Detect which cell encompasses the target text, then output its [X, Y] center coordinate. 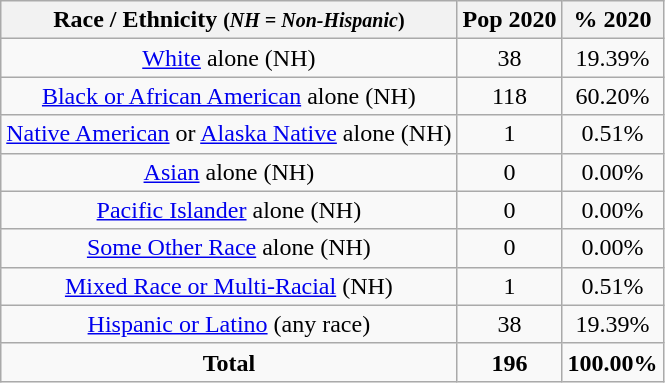
Some Other Race alone (NH) [229, 248]
Black or African American alone (NH) [229, 96]
Total [229, 362]
100.00% [612, 362]
Pacific Islander alone (NH) [229, 210]
Asian alone (NH) [229, 172]
% 2020 [612, 20]
196 [510, 362]
Hispanic or Latino (any race) [229, 324]
White alone (NH) [229, 58]
Pop 2020 [510, 20]
Native American or Alaska Native alone (NH) [229, 134]
118 [510, 96]
Mixed Race or Multi-Racial (NH) [229, 286]
60.20% [612, 96]
Race / Ethnicity (NH = Non-Hispanic) [229, 20]
